Scan for the cell matching the given text and deliver its (x, y) coordinate at center. 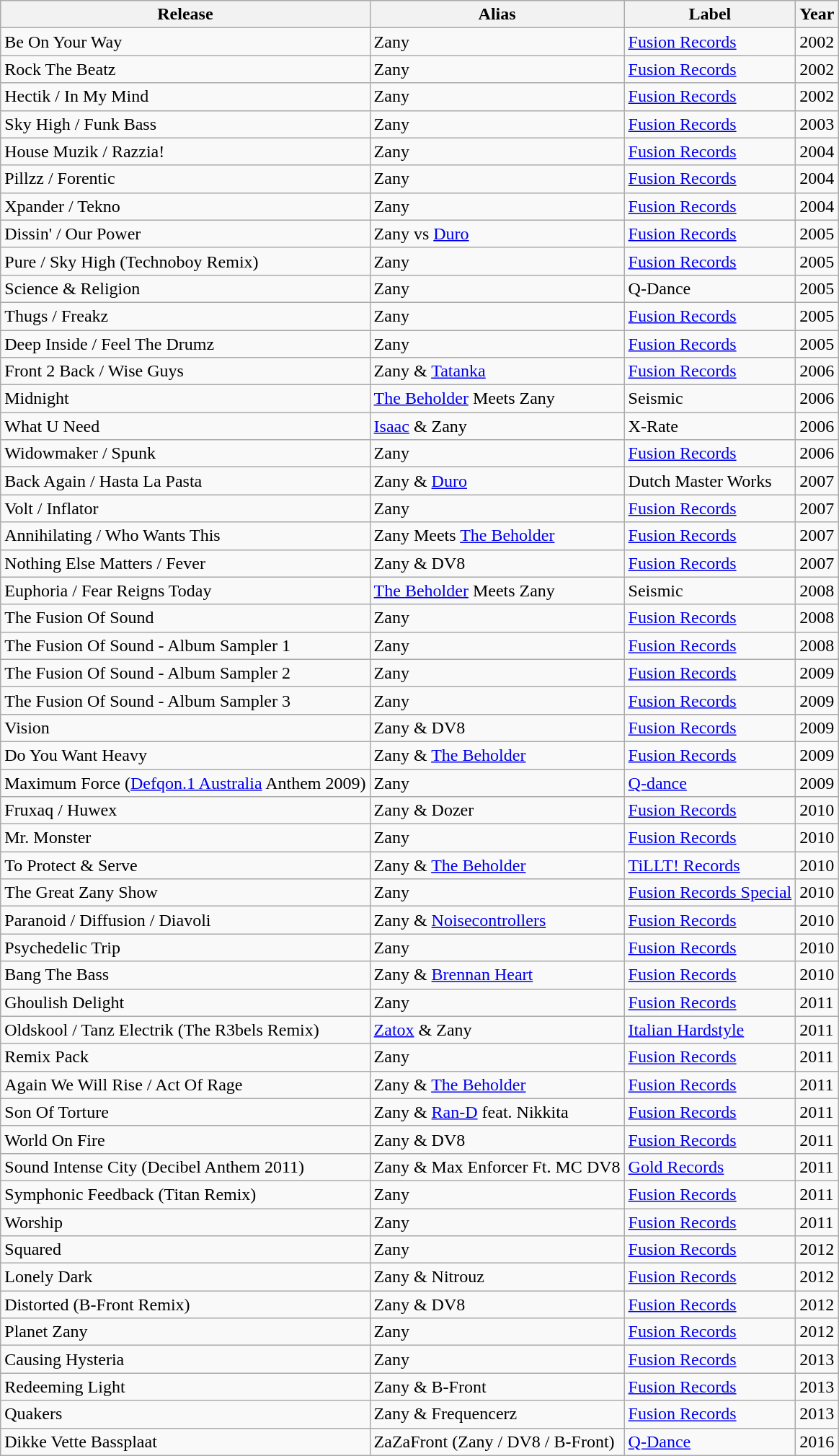
Gold Records (710, 1167)
Zany & Nitrouz (497, 1277)
To Protect & Serve (185, 865)
Zatox & Zany (497, 1030)
Son Of Torture (185, 1112)
The Great Zany Show (185, 893)
World On Fire (185, 1139)
Remix Pack (185, 1057)
Symphonic Feedback (Titan Remix) (185, 1194)
Distorted (B-Front Remix) (185, 1305)
Worship (185, 1222)
Dutch Master Works (710, 481)
Annihilating / Who Wants This (185, 536)
Quakers (185, 1414)
Sky High / Funk Bass (185, 124)
Zany & Frequencerz (497, 1414)
Dissin' / Our Power (185, 234)
Maximum Force (Defqon.1 Australia Anthem 2009) (185, 782)
Pillzz / Forentic (185, 179)
The Fusion Of Sound - Album Sampler 3 (185, 700)
ZaZaFront (Zany / DV8 / B-Front) (497, 1442)
Zany vs Duro (497, 234)
Hectik / In My Mind (185, 97)
Widowmaker / Spunk (185, 454)
Pure / Sky High (Technoboy Remix) (185, 261)
Zany & Duro (497, 481)
Nothing Else Matters / Fever (185, 563)
Thugs / Freakz (185, 316)
Zany & Max Enforcer Ft. MC DV8 (497, 1167)
Xpander / Tekno (185, 206)
Italian Hardstyle (710, 1030)
The Fusion Of Sound - Album Sampler 2 (185, 673)
2016 (817, 1442)
Isaac & Zany (497, 426)
Front 2 Back / Wise Guys (185, 371)
Midnight (185, 399)
Bang The Bass (185, 975)
Back Again / Hasta La Pasta (185, 481)
House Muzik / Razzia! (185, 151)
Zany Meets The Beholder (497, 536)
Release (185, 14)
TiLLT! Records (710, 865)
Year (817, 14)
Be On Your Way (185, 42)
Euphoria / Fear Reigns Today (185, 591)
Fusion Records Special (710, 893)
The Fusion Of Sound (185, 618)
Squared (185, 1250)
Vision (185, 728)
Zany & Tatanka (497, 371)
Lonely Dark (185, 1277)
Zany & Ran-D feat. Nikkita (497, 1112)
Deep Inside / Feel The Drumz (185, 344)
X-Rate (710, 426)
The Fusion Of Sound - Album Sampler 1 (185, 645)
Rock The Beatz (185, 69)
Zany & Brennan Heart (497, 975)
What U Need (185, 426)
Science & Religion (185, 288)
Do You Want Heavy (185, 755)
Psychedelic Trip (185, 948)
Volt / Inflator (185, 508)
Oldskool / Tanz Electrik (The R3bels Remix) (185, 1030)
Ghoulish Delight (185, 1002)
Zany & B-Front (497, 1387)
Dikke Vette Bassplaat (185, 1442)
Paranoid / Diffusion / Diavoli (185, 920)
Fruxaq / Huwex (185, 811)
Again We Will Rise / Act Of Rage (185, 1085)
Mr. Monster (185, 838)
Zany & Noisecontrollers (497, 920)
Label (710, 14)
Alias (497, 14)
Planet Zany (185, 1332)
Zany & Dozer (497, 811)
Redeeming Light (185, 1387)
Causing Hysteria (185, 1359)
Q-dance (710, 782)
Sound Intense City (Decibel Anthem 2011) (185, 1167)
2003 (817, 124)
